Pinpoint the cell where the given text exists, returning its (x, y) midpoint coordinate. 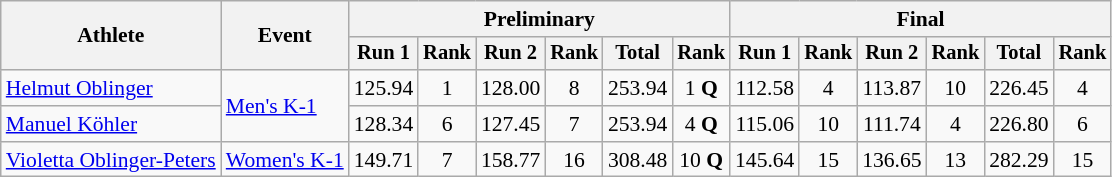
Helmut Oblinger (111, 88)
Final (920, 19)
115.06 (764, 124)
1 (447, 88)
111.74 (892, 124)
127.45 (510, 124)
7 (574, 124)
Athlete (111, 36)
113.87 (892, 88)
Men's K-1 (285, 106)
226.45 (1018, 88)
4 Q (701, 124)
128.34 (384, 124)
226.80 (1018, 124)
128.00 (510, 88)
8 (574, 88)
Event (285, 36)
Preliminary (540, 19)
112.58 (764, 88)
1 Q (701, 88)
Manuel Köhler (111, 124)
125.94 (384, 88)
